Capture the cell that displays the provided text and extract its [x, y] central coordinate. 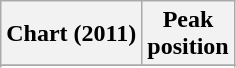
Chart (2011) [72, 34]
Peakposition [188, 34]
